Search for the cell housing the specified text and yield its [X, Y] center coordinate. 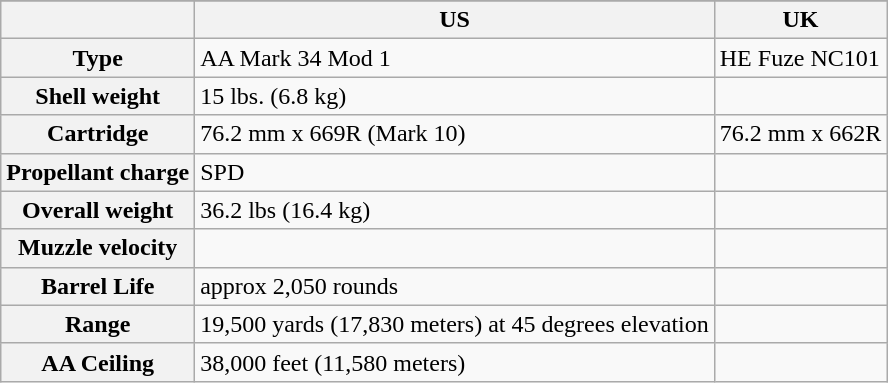
UK [800, 20]
38,000 feet (11,580 meters) [455, 362]
Range [98, 324]
19,500 yards (17,830 meters) at 45 degrees elevation [455, 324]
76.2 mm x 662R [800, 134]
Cartridge [98, 134]
approx 2,050 rounds [455, 286]
76.2 mm x 669R (Mark 10) [455, 134]
Overall weight [98, 210]
SPD [455, 172]
AA Ceiling [98, 362]
AA Mark 34 Mod 1 [455, 58]
Shell weight [98, 96]
Barrel Life [98, 286]
Type [98, 58]
Muzzle velocity [98, 248]
15 lbs. (6.8 kg) [455, 96]
Propellant charge [98, 172]
US [455, 20]
36.2 lbs (16.4 kg) [455, 210]
HE Fuze NC101 [800, 58]
